Detect which cell encompasses the target text, then output its [x, y] center coordinate. 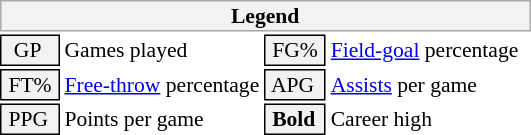
Games played [162, 50]
FG% [295, 50]
Legend [265, 16]
GP [30, 50]
Assists per game [430, 85]
FT% [30, 85]
Free-throw percentage [162, 85]
APG [295, 85]
Field-goal percentage [430, 50]
